Detect which cell encompasses the target text, then output its (x, y) center coordinate. 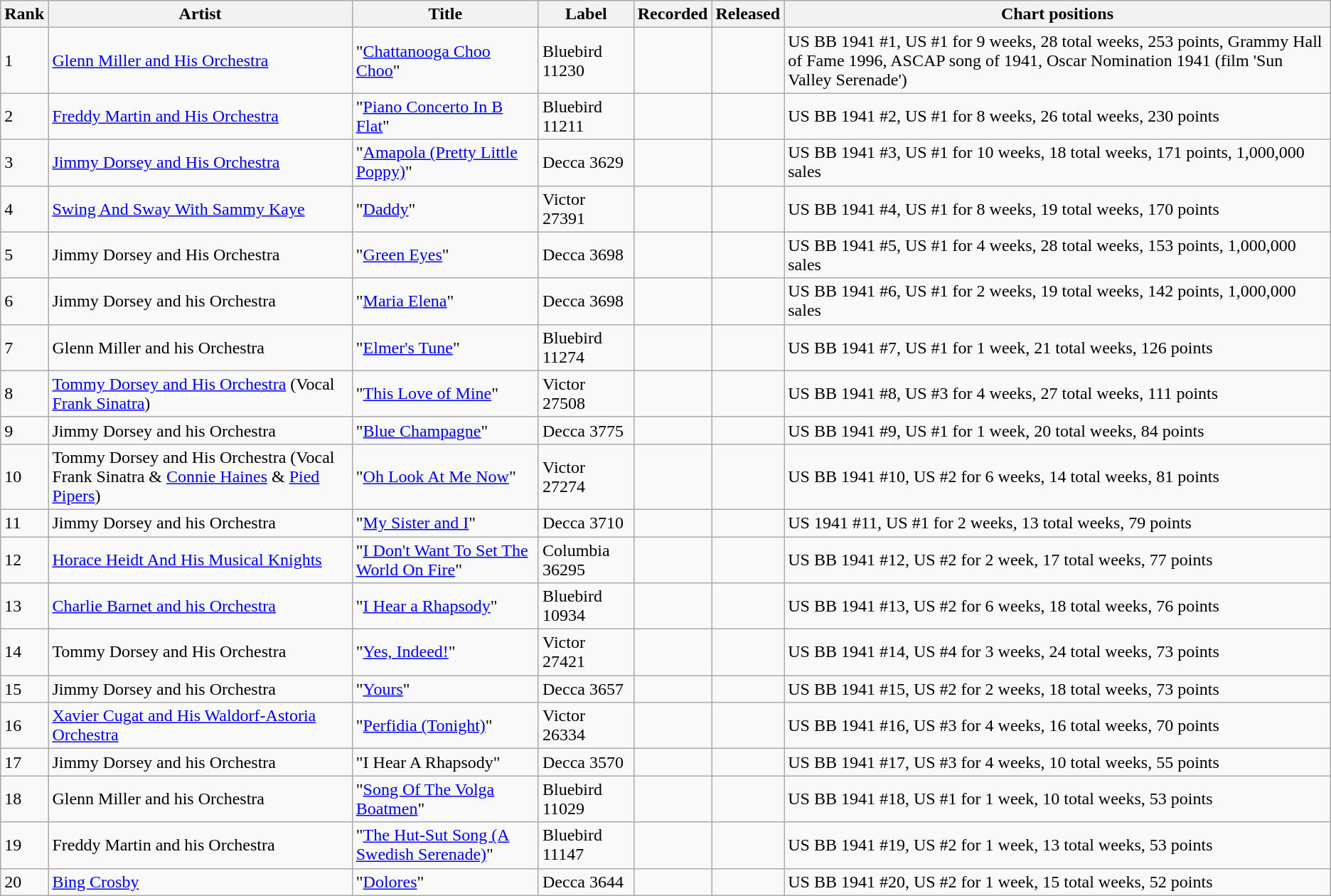
"The Hut-Sut Song (A Swedish Serenade)" (445, 845)
Tommy Dorsey and His Orchestra (Vocal Frank Sinatra) (201, 394)
13 (24, 606)
Bluebird 10934 (586, 606)
Bluebird 11029 (586, 799)
US BB 1941 #15, US #2 for 2 weeks, 18 total weeks, 73 points (1058, 689)
US BB 1941 #7, US #1 for 1 week, 21 total weeks, 126 points (1058, 347)
US BB 1941 #20, US #2 for 1 week, 15 total weeks, 52 points (1058, 882)
4 (24, 209)
US BB 1941 #6, US #1 for 2 weeks, 19 total weeks, 142 points, 1,000,000 sales (1058, 302)
Glenn Miller and His Orchestra (201, 60)
19 (24, 845)
7 (24, 347)
15 (24, 689)
Victor 27391 (586, 209)
Bluebird 11230 (586, 60)
Swing And Sway With Sammy Kaye (201, 209)
20 (24, 882)
Rank (24, 14)
"Chattanooga Choo Choo" (445, 60)
"My Sister and I" (445, 523)
Bluebird 11211 (586, 117)
Bing Crosby (201, 882)
Tommy Dorsey and His Orchestra (201, 653)
"Maria Elena" (445, 302)
14 (24, 653)
"Song Of The Volga Boatmen" (445, 799)
11 (24, 523)
Label (586, 14)
Victor 27421 (586, 653)
Bluebird 11274 (586, 347)
Bluebird 11147 (586, 845)
Recorded (673, 14)
"Perfidia (Tonight)" (445, 725)
Decca 3775 (586, 430)
Chart positions (1058, 14)
US BB 1941 #17, US #3 for 4 weeks, 10 total weeks, 55 points (1058, 762)
Freddy Martin and His Orchestra (201, 117)
"Amapola (Pretty Little Poppy)" (445, 162)
Title (445, 14)
"Blue Champagne" (445, 430)
US BB 1941 #19, US #2 for 1 week, 13 total weeks, 53 points (1058, 845)
"Yes, Indeed!" (445, 653)
Decca 3657 (586, 689)
Xavier Cugat and His Waldorf-Astoria Orchestra (201, 725)
Horace Heidt And His Musical Knights (201, 559)
18 (24, 799)
Tommy Dorsey and His Orchestra (Vocal Frank Sinatra & Connie Haines & Pied Pipers) (201, 476)
US BB 1941 #14, US #4 for 3 weeks, 24 total weeks, 73 points (1058, 653)
"Piano Concerto In B Flat" (445, 117)
6 (24, 302)
US BB 1941 #12, US #2 for 2 week, 17 total weeks, 77 points (1058, 559)
US 1941 #11, US #1 for 2 weeks, 13 total weeks, 79 points (1058, 523)
US BB 1941 #16, US #3 for 4 weeks, 16 total weeks, 70 points (1058, 725)
Victor 27274 (586, 476)
Charlie Barnet and his Orchestra (201, 606)
12 (24, 559)
"Dolores" (445, 882)
Decca 3710 (586, 523)
Artist (201, 14)
Decca 3644 (586, 882)
10 (24, 476)
"I Don't Want To Set The World On Fire" (445, 559)
US BB 1941 #9, US #1 for 1 week, 20 total weeks, 84 points (1058, 430)
US BB 1941 #2, US #1 for 8 weeks, 26 total weeks, 230 points (1058, 117)
Victor 26334 (586, 725)
US BB 1941 #5, US #1 for 4 weeks, 28 total weeks, 153 points, 1,000,000 sales (1058, 255)
Released (748, 14)
8 (24, 394)
"Elmer's Tune" (445, 347)
"Oh Look At Me Now" (445, 476)
Decca 3629 (586, 162)
"Yours" (445, 689)
17 (24, 762)
"This Love of Mine" (445, 394)
US BB 1941 #13, US #2 for 6 weeks, 18 total weeks, 76 points (1058, 606)
2 (24, 117)
"I Hear a Rhapsody" (445, 606)
5 (24, 255)
"Daddy" (445, 209)
US BB 1941 #18, US #1 for 1 week, 10 total weeks, 53 points (1058, 799)
Victor 27508 (586, 394)
Decca 3570 (586, 762)
"Green Eyes" (445, 255)
US BB 1941 #3, US #1 for 10 weeks, 18 total weeks, 171 points, 1,000,000 sales (1058, 162)
3 (24, 162)
1 (24, 60)
9 (24, 430)
Freddy Martin and his Orchestra (201, 845)
US BB 1941 #10, US #2 for 6 weeks, 14 total weeks, 81 points (1058, 476)
US BB 1941 #4, US #1 for 8 weeks, 19 total weeks, 170 points (1058, 209)
Columbia 36295 (586, 559)
"I Hear A Rhapsody" (445, 762)
16 (24, 725)
US BB 1941 #8, US #3 for 4 weeks, 27 total weeks, 111 points (1058, 394)
